Return the [X, Y] coordinate for the center point of the cell that contains the specified text.  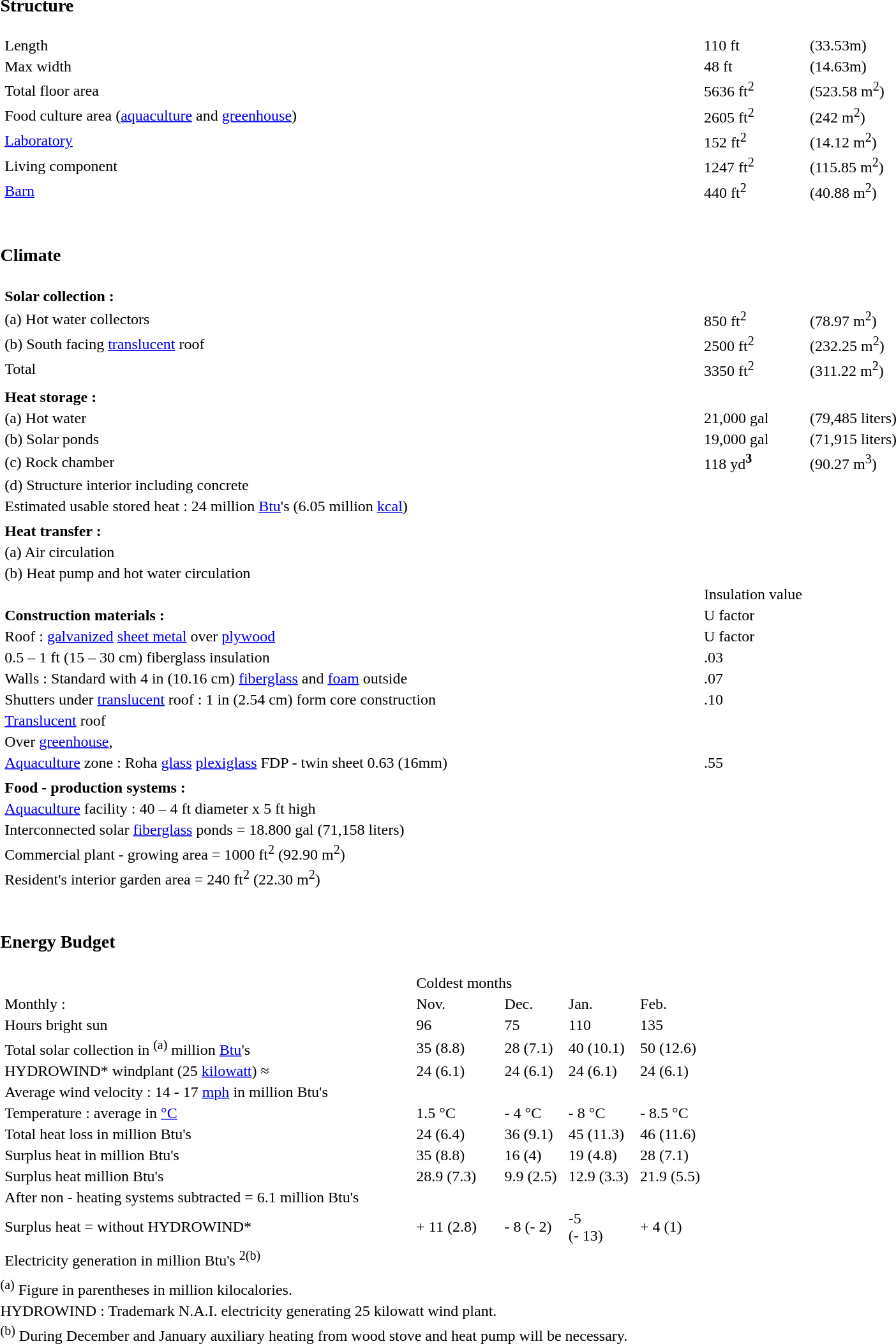
+ 11 (2.8) [454, 1227]
.03 [750, 657]
Max width [176, 67]
Dec. [531, 1004]
Aquaculture zone : Roha glass plexiglass FDP - twin sheet 0.63 (16mm) [317, 763]
1.5 °C [454, 1113]
HYDROWIND* windplant (25 kilowatt) ≈ [202, 1071]
Electricity generation in million Btu's 2(b) [200, 1258]
24 (6.4) [454, 1134]
Food culture area (aquaculture and greenhouse) [251, 116]
(c) Rock chamber [183, 461]
45 (11.3) [599, 1134]
Total floor area [183, 90]
3350 ft2 [753, 370]
50 (12.6) [670, 1048]
152 ft2 [750, 140]
21.9 (5.5) [670, 1176]
- 8 °C [599, 1113]
96 [454, 1025]
21,000 gal [753, 417]
(a) Hot water collectors [191, 319]
Construction materials : [191, 615]
Heat transfer : [183, 531]
0.5 – 1 ft (15 – 30 cm) fiberglass insulation [200, 657]
Living component [176, 166]
Barn [176, 191]
Monthly : [176, 1004]
440 ft2 [750, 191]
(b) Solar ponds [183, 438]
48 ft [750, 67]
Temperature : average in °C [191, 1113]
Insulation value [753, 594]
12.9 (3.3) [599, 1176]
46 (11.6) [670, 1134]
19 (4.8) [599, 1155]
5636 ft2 [750, 90]
Aquaculture facility : 40 – 4 ft diameter x 5 ft high [251, 809]
(b) South facing translucent roof [200, 344]
75 [531, 1025]
(d) Structure interior including concrete [249, 485]
- 8.5 °C [719, 1113]
1247 ft2 [750, 166]
118 yd3 [753, 461]
19,000 gal [753, 438]
Length [176, 46]
Average wind velocity : 14 - 17 mph in million Btu's [204, 1092]
9.9 (2.5) [531, 1176]
.07 [750, 678]
Total [176, 370]
Total heat loss in million Btu's [194, 1134]
(a) Hot water [183, 417]
.55 [750, 763]
Heat storage : [187, 396]
28.9 (7.3) [454, 1176]
Surplus heat million Btu's [194, 1176]
Jan. [599, 1004]
110 ft [750, 46]
36 (9.1) [531, 1134]
Coldest months [486, 983]
Translucent roof [183, 721]
110 [599, 1025]
Surplus heat in million Btu's [191, 1155]
2605 ft2 [750, 116]
Shutters under translucent roof : 1 in (2.54 cm) form core construction [283, 699]
Walls : Standard with 4 in (10.16 cm) fiberglass and foam outside [281, 678]
(a) Air circulation [187, 552]
Nov. [454, 1004]
16 (4) [531, 1155]
Over greenhouse, [183, 742]
Roof : galvanized sheet metal over plywood [200, 636]
Surplus heat = without HYDROWIND* [200, 1227]
Hours bright sun [183, 1025]
Estimated usable stored heat : 24 million Btu's (6.05 million kcal) [283, 506]
Solar collection : [191, 296]
+ 4 (1) [670, 1227]
Laboratory [176, 140]
- 4 °C [532, 1113]
850 ft2 [750, 319]
Interconnected solar fiberglass ponds = 18.800 gal (71,158 liters) [283, 830]
(b) Heat pump and hot water circulation [249, 573]
Resident's interior garden area = 240 ft2 (22.30 m2) [253, 877]
135 [670, 1025]
After non - heating systems subtracted = 6.1 million Btu's [251, 1197]
-5(- 13) [599, 1227]
2500 ft2 [753, 344]
Feb. [670, 1004]
Food - production systems : [197, 788]
- 8 (- 2) [531, 1227]
40 (10.1) [599, 1048]
Total solar collection in (a) million Btu's [197, 1048]
.10 [750, 699]
Commercial plant - growing area = 1000 ft2 (92.90 m2) [281, 853]
